Return (x, y) of the center of cell containing provided text 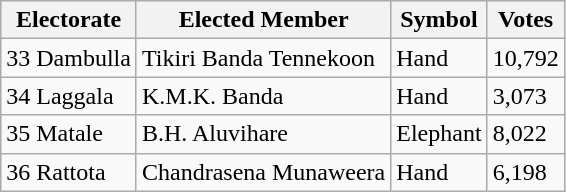
10,792 (526, 58)
Electorate (69, 20)
B.H. Aluvihare (263, 134)
6,198 (526, 172)
Elected Member (263, 20)
34 Laggala (69, 96)
Chandrasena Munaweera (263, 172)
Symbol (439, 20)
35 Matale (69, 134)
Votes (526, 20)
Elephant (439, 134)
Tikiri Banda Tennekoon (263, 58)
33 Dambulla (69, 58)
36 Rattota (69, 172)
8,022 (526, 134)
K.M.K. Banda (263, 96)
3,073 (526, 96)
